Detect which cell encompasses the target text, then output its (x, y) center coordinate. 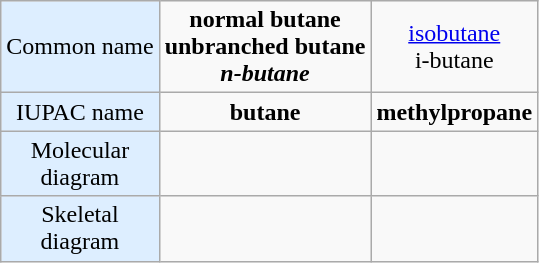
Moleculardiagram (80, 164)
Skeletaldiagram (80, 228)
IUPAC name (80, 112)
Common name (80, 47)
normal butaneunbranched butanen-butane (265, 47)
butane (265, 112)
methylpropane (454, 112)
isobutanei-butane (454, 47)
